Detect which cell encompasses the target text, then output its [x, y] center coordinate. 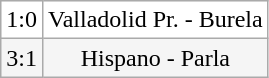
1:0 [22, 20]
Valladolid Pr. - Burela [155, 20]
3:1 [22, 58]
Hispano - Parla [155, 58]
